Search for the cell housing the specified text and yield its (X, Y) center coordinate. 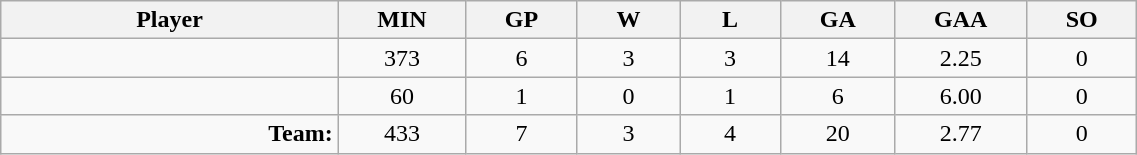
SO (1081, 20)
Player (170, 20)
GAA (961, 20)
2.77 (961, 134)
60 (402, 96)
GP (522, 20)
20 (838, 134)
373 (402, 58)
14 (838, 58)
Team: (170, 134)
GA (838, 20)
7 (522, 134)
433 (402, 134)
4 (730, 134)
6.00 (961, 96)
W (628, 20)
L (730, 20)
MIN (402, 20)
2.25 (961, 58)
